For the text-containing cell, return its midpoint in [x, y] coordinate format. 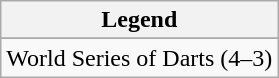
Legend [140, 20]
World Series of Darts (4–3) [140, 58]
